Scan for the cell matching the given text and deliver its [x, y] coordinate at center. 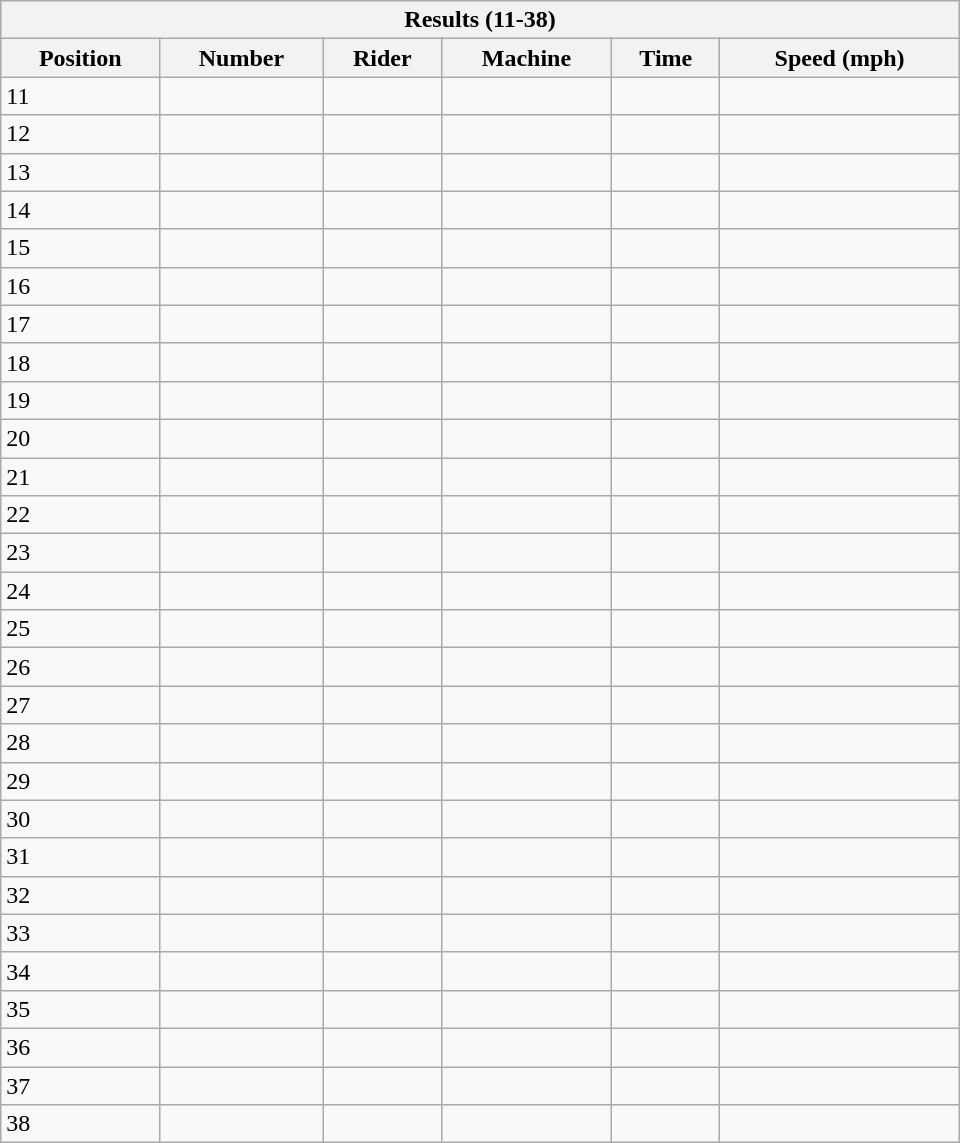
27 [80, 705]
38 [80, 1124]
29 [80, 781]
Rider [382, 58]
24 [80, 591]
Machine [526, 58]
22 [80, 515]
31 [80, 857]
13 [80, 172]
36 [80, 1047]
Number [242, 58]
28 [80, 743]
23 [80, 553]
32 [80, 895]
26 [80, 667]
15 [80, 248]
12 [80, 134]
Speed (mph) [840, 58]
30 [80, 819]
14 [80, 210]
21 [80, 477]
35 [80, 1009]
Position [80, 58]
19 [80, 400]
11 [80, 96]
16 [80, 286]
18 [80, 362]
20 [80, 438]
25 [80, 629]
33 [80, 933]
34 [80, 971]
Time [666, 58]
37 [80, 1085]
17 [80, 324]
Results (11-38) [480, 20]
